Pinpoint the cell where the given text exists, returning its (x, y) midpoint coordinate. 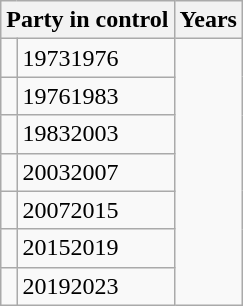
19731976 (96, 58)
Party in control (88, 20)
20072015 (96, 210)
Years (208, 20)
20152019 (96, 248)
19761983 (96, 96)
20032007 (96, 172)
19832003 (96, 134)
20192023 (96, 286)
